For the text-containing cell, return its midpoint in (x, y) coordinate format. 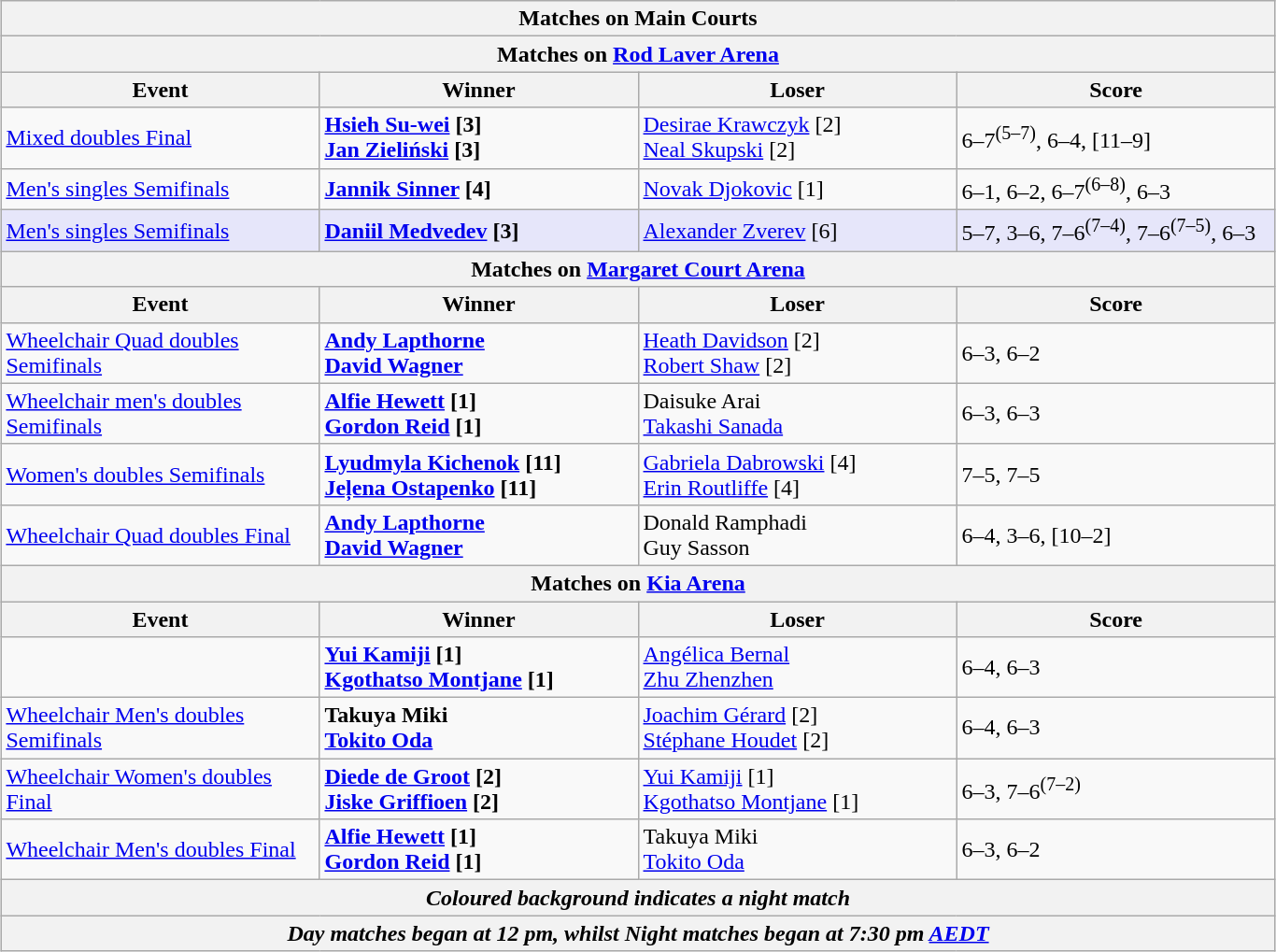
Angélica Bernal Zhu Zhenzhen (798, 667)
5–7, 3–6, 7–6(7–4), 7–6(7–5), 6–3 (1115, 232)
Matches on Margaret Court Arena (638, 269)
Heath Davidson [2] Robert Shaw [2] (798, 353)
Matches on Rod Laver Arena (638, 54)
Daisuke Arai Takashi Sanada (798, 413)
Daniil Medvedev [3] (478, 232)
Wheelchair Women's doubles Final (161, 789)
6–1, 6–2, 6–7(6–8), 6–3 (1115, 189)
Jannik Sinner [4] (478, 189)
Day matches began at 12 pm, whilst Night matches began at 7:30 pm AEDT (638, 933)
Matches on Main Courts (638, 19)
Coloured background indicates a night match (638, 898)
Alexander Zverev [6] (798, 232)
6–7(5–7), 6–4, [11–9] (1115, 138)
6–4, 3–6, [10–2] (1115, 534)
Wheelchair Quad doubles Final (161, 534)
Wheelchair Quad doubles Semifinals (161, 353)
Mixed doubles Final (161, 138)
6–3, 6–3 (1115, 413)
Wheelchair Men's doubles Semifinals (161, 729)
Women's doubles Semifinals (161, 475)
Diede de Groot [2] Jiske Griffioen [2] (478, 789)
Matches on Kia Arena (638, 583)
Donald Ramphadi Guy Sasson (798, 534)
Joachim Gérard [2] Stéphane Houdet [2] (798, 729)
6–3, 7–6(7–2) (1115, 789)
Hsieh Su-wei [3] Jan Zieliński [3] (478, 138)
Desirae Krawczyk [2] Neal Skupski [2] (798, 138)
Wheelchair Men's doubles Final (161, 850)
Novak Djokovic [1] (798, 189)
7–5, 7–5 (1115, 475)
Wheelchair men's doubles Semifinals (161, 413)
Gabriela Dabrowski [4] Erin Routliffe [4] (798, 475)
Lyudmyla Kichenok [11] Jeļena Ostapenko [11] (478, 475)
